Locate the cell with the specified text and output its [x, y] center coordinate. 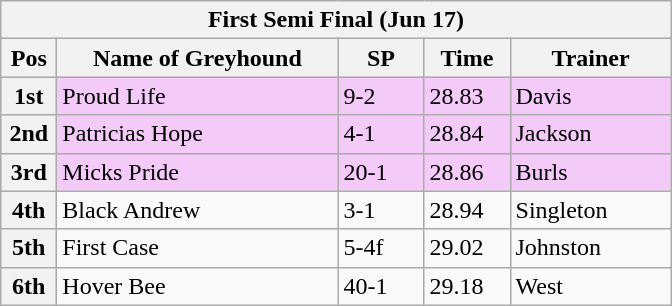
West [590, 286]
Davis [590, 96]
28.84 [467, 134]
5th [29, 248]
3-1 [381, 210]
SP [381, 58]
First Semi Final (Jun 17) [336, 20]
40-1 [381, 286]
28.86 [467, 172]
5-4f [381, 248]
20-1 [381, 172]
4-1 [381, 134]
6th [29, 286]
Proud Life [198, 96]
Trainer [590, 58]
Singleton [590, 210]
Time [467, 58]
29.18 [467, 286]
29.02 [467, 248]
Hover Bee [198, 286]
Pos [29, 58]
4th [29, 210]
Patricias Hope [198, 134]
28.94 [467, 210]
Burls [590, 172]
First Case [198, 248]
28.83 [467, 96]
Jackson [590, 134]
9-2 [381, 96]
1st [29, 96]
2nd [29, 134]
Black Andrew [198, 210]
Johnston [590, 248]
Name of Greyhound [198, 58]
Micks Pride [198, 172]
3rd [29, 172]
